Determine the (X, Y) coordinate at the center of the cell enclosing the given text.  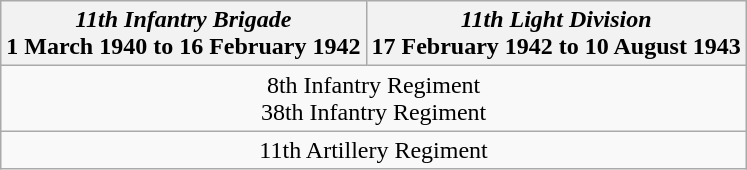
8th Infantry Regiment38th Infantry Regiment (374, 98)
11th Light Division17 February 1942 to 10 August 1943 (556, 34)
11th Infantry Brigade1 March 1940 to 16 February 1942 (184, 34)
11th Artillery Regiment (374, 150)
